Locate the cell with the specified text and output its (x, y) center coordinate. 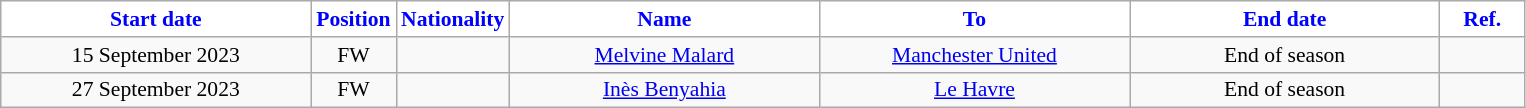
Inès Benyahia (664, 90)
Nationality (452, 19)
Name (664, 19)
Manchester United (974, 55)
Start date (156, 19)
Le Havre (974, 90)
End date (1285, 19)
15 September 2023 (156, 55)
Ref. (1482, 19)
To (974, 19)
27 September 2023 (156, 90)
Position (354, 19)
Melvine Malard (664, 55)
